Identify which cell holds the provided text, then report its [X, Y] central coordinate. 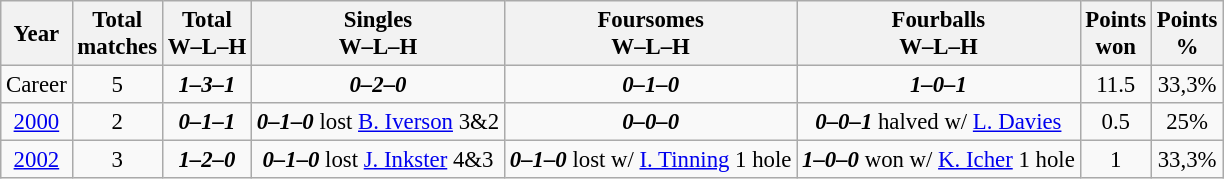
0–1–1 [206, 122]
TotalW–L–H [206, 34]
Year [36, 34]
Pointswon [1116, 34]
SinglesW–L–H [378, 34]
2002 [36, 160]
25% [1186, 122]
0–0–1 halved w/ L. Davies [938, 122]
1 [1116, 160]
Points% [1186, 34]
1–0–0 won w/ K. Icher 1 hole [938, 160]
0–1–0 lost B. Iverson 3&2 [378, 122]
Totalmatches [117, 34]
0–1–0 lost J. Inkster 4&3 [378, 160]
0–1–0 [650, 85]
1–3–1 [206, 85]
FourballsW–L–H [938, 34]
3 [117, 160]
0–1–0 lost w/ I. Tinning 1 hole [650, 160]
2 [117, 122]
11.5 [1116, 85]
1–0–1 [938, 85]
0–2–0 [378, 85]
Career [36, 85]
5 [117, 85]
FoursomesW–L–H [650, 34]
1–2–0 [206, 160]
2000 [36, 122]
0.5 [1116, 122]
0–0–0 [650, 122]
